Return [X, Y] of the center of cell containing provided text 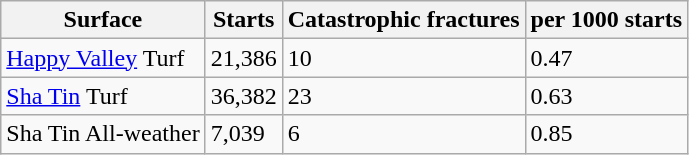
36,382 [244, 96]
7,039 [244, 134]
0.47 [606, 58]
0.63 [606, 96]
Sha Tin Turf [103, 96]
Catastrophic fractures [404, 20]
6 [404, 134]
per 1000 starts [606, 20]
23 [404, 96]
Surface [103, 20]
0.85 [606, 134]
10 [404, 58]
Starts [244, 20]
Sha Tin All-weather [103, 134]
Happy Valley Turf [103, 58]
21,386 [244, 58]
